Locate the cell with the specified text and output its [X, Y] center coordinate. 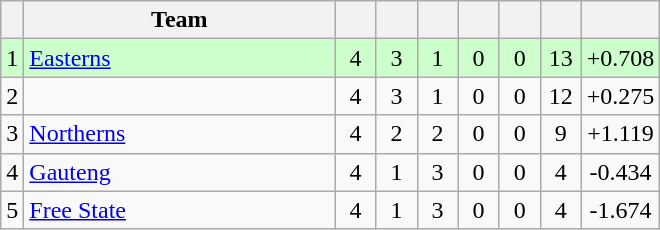
Gauteng [180, 172]
Free State [180, 210]
-0.434 [620, 172]
Easterns [180, 58]
+1.119 [620, 134]
13 [560, 58]
-1.674 [620, 210]
+0.708 [620, 58]
Northerns [180, 134]
5 [12, 210]
9 [560, 134]
12 [560, 96]
Team [180, 20]
+0.275 [620, 96]
